Output the [X, Y] coordinate of the center of the cell containing the given text.  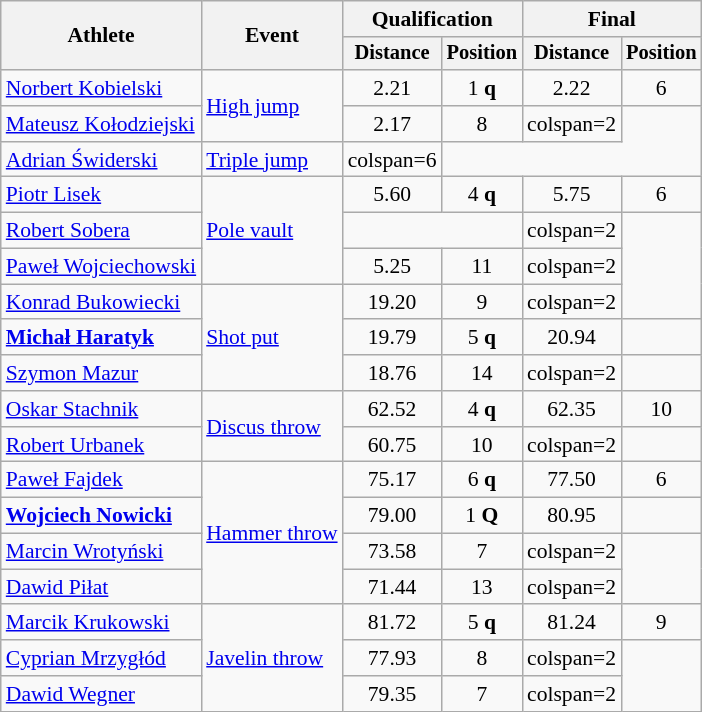
Cyprian Mrzygłód [101, 658]
6 q [482, 480]
79.00 [392, 516]
73.58 [392, 552]
Pole vault [272, 230]
81.72 [392, 623]
5.60 [392, 195]
81.24 [572, 623]
79.35 [392, 694]
5.75 [572, 195]
19.79 [392, 338]
60.75 [392, 445]
75.17 [392, 480]
2.22 [572, 88]
Event [272, 36]
1 q [482, 88]
14 [482, 373]
Konrad Bukowiecki [101, 302]
Shot put [272, 338]
Hammer throw [272, 533]
77.50 [572, 480]
Piotr Lisek [101, 195]
Norbert Kobielski [101, 88]
20.94 [572, 338]
77.93 [392, 658]
Marcin Wrotyński [101, 552]
colspan=6 [392, 160]
Qualification [432, 19]
Marcik Krukowski [101, 623]
2.17 [392, 124]
80.95 [572, 516]
19.20 [392, 302]
Robert Urbanek [101, 445]
High jump [272, 106]
Mateusz Kołodziejski [101, 124]
Discus throw [272, 426]
18.76 [392, 373]
Final [612, 19]
62.52 [392, 409]
Szymon Mazur [101, 373]
Paweł Wojciechowski [101, 267]
Michał Haratyk [101, 338]
71.44 [392, 587]
Dawid Piłat [101, 587]
Oskar Stachnik [101, 409]
11 [482, 267]
Wojciech Nowicki [101, 516]
62.35 [572, 409]
Javelin throw [272, 658]
1 Q [482, 516]
Athlete [101, 36]
2.21 [392, 88]
Adrian Świderski [101, 160]
13 [482, 587]
Robert Sobera [101, 231]
Paweł Fajdek [101, 480]
Dawid Wegner [101, 694]
Triple jump [272, 160]
5.25 [392, 267]
